Pinpoint the cell where the given text exists, returning its [x, y] midpoint coordinate. 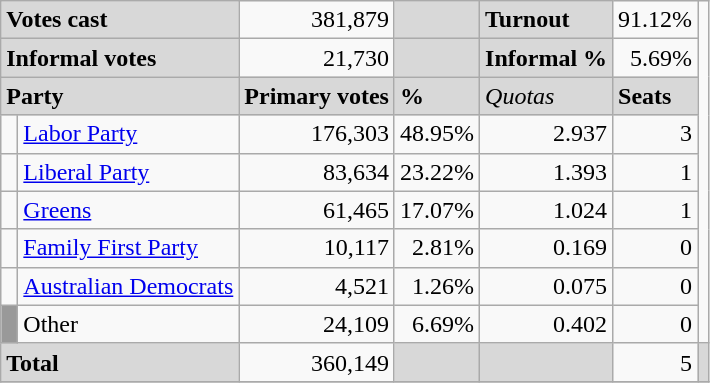
10,117 [317, 248]
% [436, 96]
Informal % [546, 58]
5 [656, 362]
21,730 [317, 58]
Labor Party [128, 134]
Party [120, 96]
Informal votes [120, 58]
Other [128, 324]
83,634 [317, 172]
Family First Party [128, 248]
23.22% [436, 172]
6.69% [436, 324]
360,149 [317, 362]
91.12% [656, 20]
Seats [656, 96]
48.95% [436, 134]
Votes cast [120, 20]
176,303 [317, 134]
Australian Democrats [128, 286]
1.393 [546, 172]
Primary votes [317, 96]
4,521 [317, 286]
2.937 [546, 134]
0.075 [546, 286]
Total [120, 362]
5.69% [656, 58]
17.07% [436, 210]
1.26% [436, 286]
61,465 [317, 210]
3 [656, 134]
381,879 [317, 20]
Quotas [546, 96]
Greens [128, 210]
Turnout [546, 20]
24,109 [317, 324]
0.169 [546, 248]
Liberal Party [128, 172]
2.81% [436, 248]
1.024 [546, 210]
0.402 [546, 324]
